Search for the cell housing the specified text and yield its (X, Y) center coordinate. 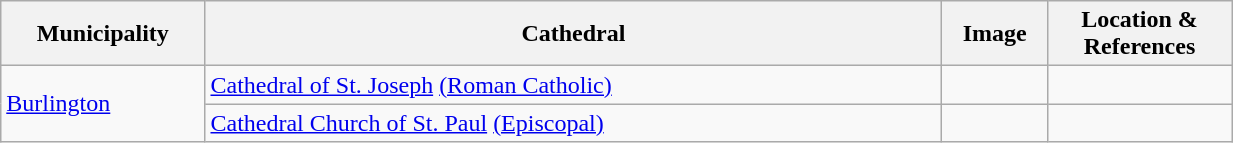
Cathedral Church of St. Paul (Episcopal) (574, 123)
Burlington (103, 104)
Location & References (1139, 34)
Cathedral (574, 34)
Cathedral of St. Joseph (Roman Catholic) (574, 85)
Image (995, 34)
Municipality (103, 34)
